Capture the cell that displays the provided text and extract its (x, y) central coordinate. 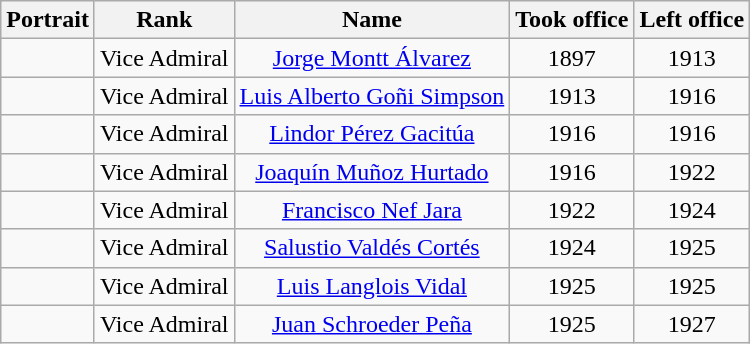
Left office (692, 20)
Lindor Pérez Gacitúa (372, 134)
Portrait (48, 20)
1927 (692, 324)
Name (372, 20)
Luis Alberto Goñi Simpson (372, 96)
Juan Schroeder Peña (372, 324)
Took office (572, 20)
Luis Langlois Vidal (372, 286)
Rank (164, 20)
Joaquín Muñoz Hurtado (372, 172)
1897 (572, 58)
Jorge Montt Álvarez (372, 58)
Salustio Valdés Cortés (372, 248)
Francisco Nef Jara (372, 210)
